Determine the [x, y] coordinate at the center of the cell enclosing the given text.  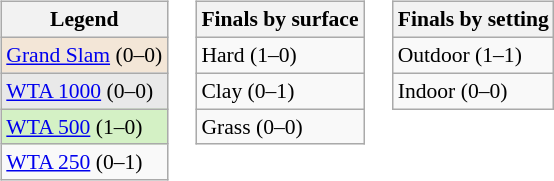
Grass (0–0) [280, 127]
WTA 500 (1–0) [84, 127]
Finals by setting [474, 20]
Finals by surface [280, 20]
WTA 1000 (0–0) [84, 91]
Outdoor (1–1) [474, 55]
Legend [84, 20]
Grand Slam (0–0) [84, 55]
Hard (1–0) [280, 55]
Indoor (0–0) [474, 91]
WTA 250 (0–1) [84, 162]
Clay (0–1) [280, 91]
